From the cell containing the given text, extract its center point as (x, y) coordinate. 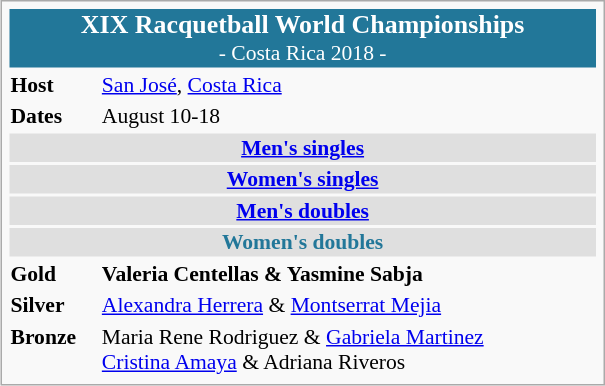
San José, Costa Rica (348, 84)
August 10-18 (348, 116)
Gold (53, 273)
Host (53, 84)
Dates (53, 116)
Men's singles (302, 147)
Silver (53, 305)
Women's singles (302, 179)
Women's doubles (302, 242)
XIX Racquetball World Championships- Costa Rica 2018 - (302, 38)
Bronze (53, 349)
Men's doubles (302, 210)
Maria Rene Rodriguez & Gabriela Martinez Cristina Amaya & Adriana Riveros (348, 349)
Valeria Centellas & Yasmine Sabja (348, 273)
Alexandra Herrera & Montserrat Mejia (348, 305)
